Return (X, Y) of the center of cell containing provided text 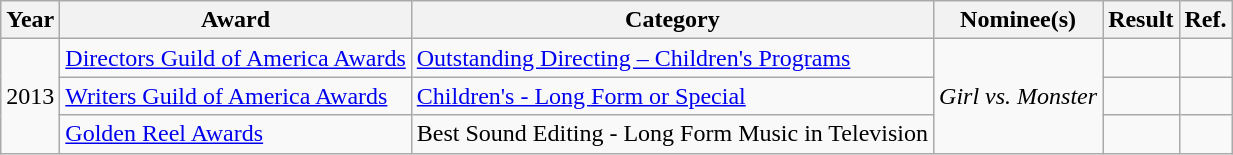
Ref. (1206, 20)
Award (236, 20)
Directors Guild of America Awards (236, 58)
Golden Reel Awards (236, 134)
Nominee(s) (1018, 20)
Best Sound Editing - Long Form Music in Television (672, 134)
Result (1141, 20)
Year (30, 20)
Writers Guild of America Awards (236, 96)
Girl vs. Monster (1018, 96)
Outstanding Directing – Children's Programs (672, 58)
Children's - Long Form or Special (672, 96)
Category (672, 20)
2013 (30, 96)
